From the cell containing the given text, extract its center point as (X, Y) coordinate. 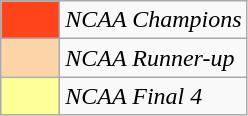
NCAA Champions (154, 20)
NCAA Final 4 (154, 96)
NCAA Runner-up (154, 58)
